Return [X, Y] of the center of cell containing provided text 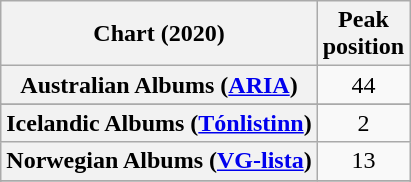
2 [363, 123]
Australian Albums (ARIA) [159, 85]
44 [363, 85]
Icelandic Albums (Tónlistinn) [159, 123]
Norwegian Albums (VG-lista) [159, 161]
Peakposition [363, 34]
13 [363, 161]
Chart (2020) [159, 34]
